Return (X, Y) of the center of cell containing provided text 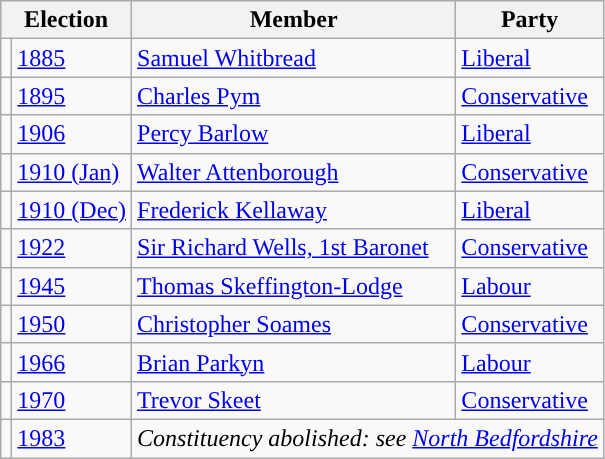
1885 (72, 58)
Thomas Skeffington-Lodge (294, 286)
Brian Parkyn (294, 362)
Frederick Kellaway (294, 210)
1983 (72, 438)
Member (294, 20)
Constituency abolished: see North Bedfordshire (368, 438)
Percy Barlow (294, 134)
1950 (72, 324)
Christopher Soames (294, 324)
1895 (72, 96)
1906 (72, 134)
1945 (72, 286)
Samuel Whitbread (294, 58)
Walter Attenborough (294, 172)
Election (66, 20)
Party (530, 20)
Trevor Skeet (294, 400)
Charles Pym (294, 96)
Sir Richard Wells, 1st Baronet (294, 248)
1966 (72, 362)
1910 (Jan) (72, 172)
1970 (72, 400)
1922 (72, 248)
1910 (Dec) (72, 210)
